Capture the cell that displays the provided text and extract its [x, y] central coordinate. 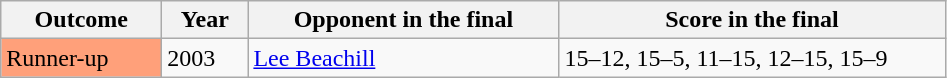
Outcome [82, 20]
Lee Beachill [404, 58]
Score in the final [752, 20]
15–12, 15–5, 11–15, 12–15, 15–9 [752, 58]
Runner-up [82, 58]
2003 [205, 58]
Opponent in the final [404, 20]
Year [205, 20]
